Return the (X, Y) coordinate for the center point of the cell that contains the specified text.  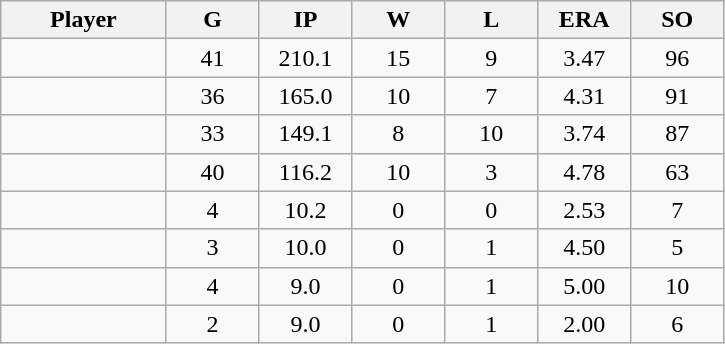
IP (306, 20)
10.2 (306, 210)
2 (212, 324)
210.1 (306, 58)
63 (678, 172)
4.50 (584, 248)
41 (212, 58)
G (212, 20)
Player (84, 20)
91 (678, 96)
87 (678, 134)
4.31 (584, 96)
5.00 (584, 286)
3.74 (584, 134)
2.00 (584, 324)
36 (212, 96)
149.1 (306, 134)
96 (678, 58)
4.78 (584, 172)
3.47 (584, 58)
116.2 (306, 172)
SO (678, 20)
40 (212, 172)
L (492, 20)
6 (678, 324)
5 (678, 248)
W (398, 20)
165.0 (306, 96)
ERA (584, 20)
15 (398, 58)
10.0 (306, 248)
8 (398, 134)
2.53 (584, 210)
33 (212, 134)
9 (492, 58)
